Scan for the cell matching the given text and deliver its (x, y) coordinate at center. 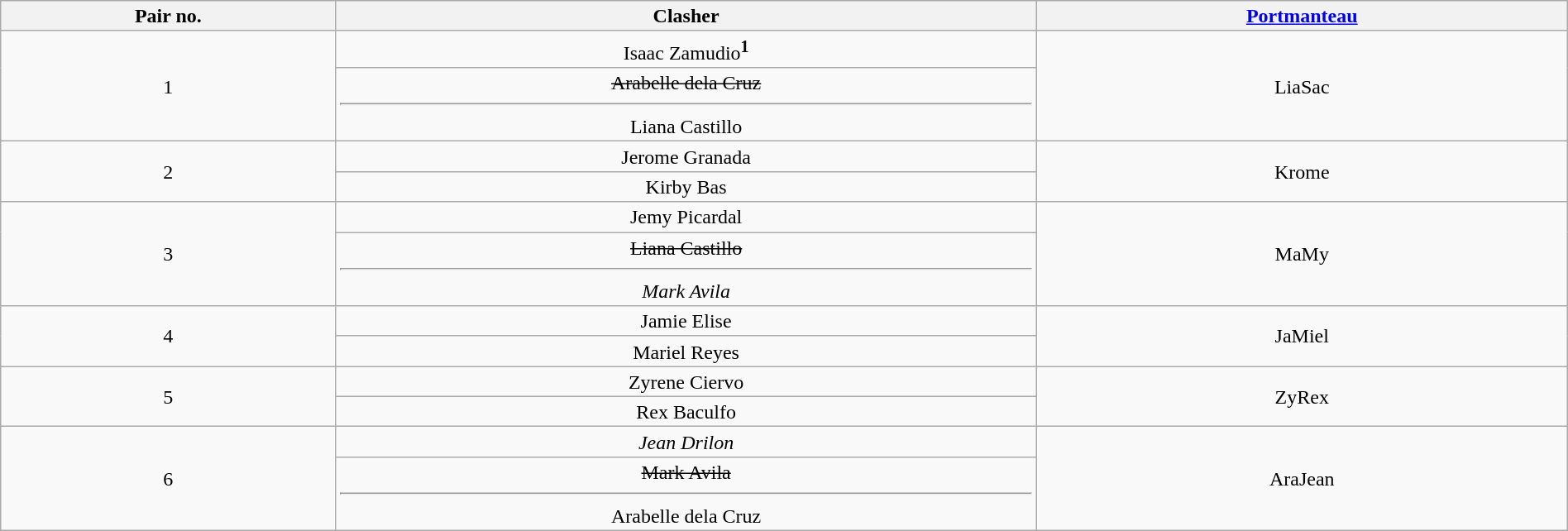
Kirby Bas (686, 187)
LiaSac (1302, 86)
Rex Baculfo (686, 412)
3 (169, 254)
Mariel Reyes (686, 351)
Mark AvilaArabelle dela Cruz (686, 493)
Jerome Granada (686, 157)
Arabelle dela CruzLiana Castillo (686, 104)
JaMiel (1302, 336)
Zyrene Ciervo (686, 382)
Krome (1302, 172)
4 (169, 336)
Pair no. (169, 17)
6 (169, 479)
Jamie Elise (686, 321)
Liana CastilloMark Avila (686, 270)
Clasher (686, 17)
ZyRex (1302, 397)
2 (169, 172)
MaMy (1302, 254)
Isaac Zamudio1 (686, 50)
5 (169, 397)
1 (169, 86)
AraJean (1302, 479)
Portmanteau (1302, 17)
Jemy Picardal (686, 217)
Jean Drilon (686, 442)
